Return [x, y] of the center of cell containing provided text 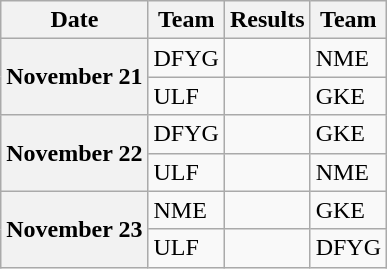
Results [267, 20]
November 21 [74, 77]
November 22 [74, 153]
November 23 [74, 229]
Date [74, 20]
